Scan for the cell matching the given text and deliver its (X, Y) coordinate at center. 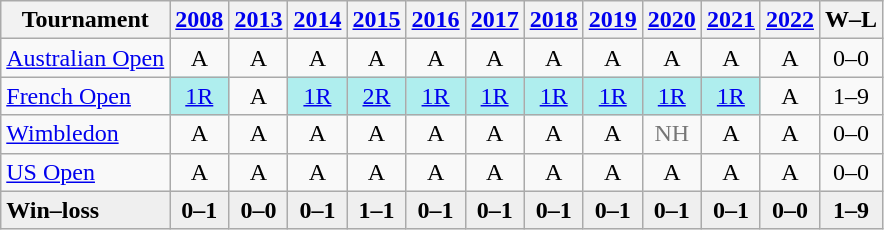
2021 (730, 20)
1–1 (376, 210)
US Open (86, 172)
Tournament (86, 20)
2017 (494, 20)
2015 (376, 20)
2014 (318, 20)
2013 (258, 20)
Australian Open (86, 58)
Wimbledon (86, 134)
NH (672, 134)
W–L (850, 20)
2008 (200, 20)
2022 (790, 20)
2019 (612, 20)
2R (376, 96)
French Open (86, 96)
Win–loss (86, 210)
2020 (672, 20)
2018 (554, 20)
2016 (436, 20)
